Find where the given text appears and provide that cell's center as (X, Y) coordinate. 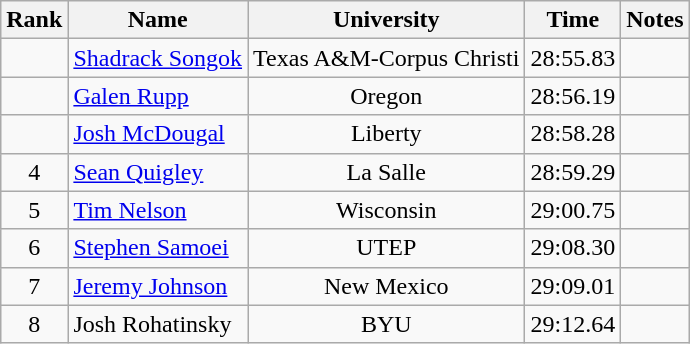
5 (34, 210)
Galen Rupp (158, 96)
New Mexico (386, 286)
28:55.83 (573, 58)
Stephen Samoei (158, 248)
La Salle (386, 172)
28:59.29 (573, 172)
8 (34, 324)
BYU (386, 324)
Shadrack Songok (158, 58)
Josh McDougal (158, 134)
Jeremy Johnson (158, 286)
Rank (34, 20)
Time (573, 20)
6 (34, 248)
Texas A&M-Corpus Christi (386, 58)
Oregon (386, 96)
29:00.75 (573, 210)
UTEP (386, 248)
Name (158, 20)
Liberty (386, 134)
28:58.28 (573, 134)
29:08.30 (573, 248)
4 (34, 172)
Wisconsin (386, 210)
Notes (655, 20)
Josh Rohatinsky (158, 324)
7 (34, 286)
29:12.64 (573, 324)
Sean Quigley (158, 172)
University (386, 20)
29:09.01 (573, 286)
28:56.19 (573, 96)
Tim Nelson (158, 210)
